Return the (x, y) coordinate for the center point of the cell that contains the specified text.  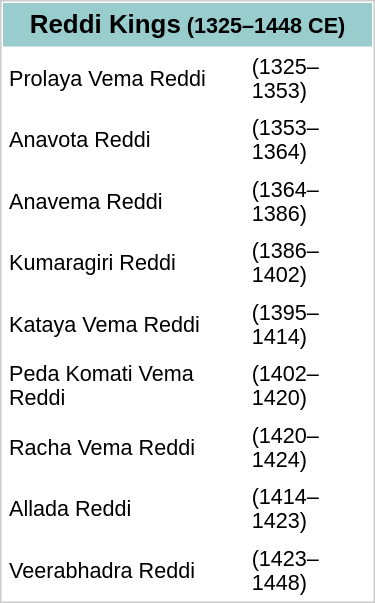
(1402–1420) (309, 386)
Anavema Reddi (124, 201)
Kumaragiri Reddi (124, 262)
Racha Vema Reddi (124, 447)
Peda Komati Vema Reddi (124, 386)
Anavota Reddi (124, 140)
(1414–1423) (309, 508)
Kataya Vema Reddi (124, 324)
(1395–1414) (309, 324)
Prolaya Vema Reddi (124, 78)
Veerabhadra Reddi (124, 570)
Allada Reddi (124, 508)
(1353–1364) (309, 140)
(1423–1448) (309, 570)
(1386–1402) (309, 262)
(1420–1424) (309, 447)
Reddi Kings (1325–1448 CE) (188, 25)
(1325–1353) (309, 78)
(1364–1386) (309, 201)
